Detect which cell encompasses the target text, then output its (x, y) center coordinate. 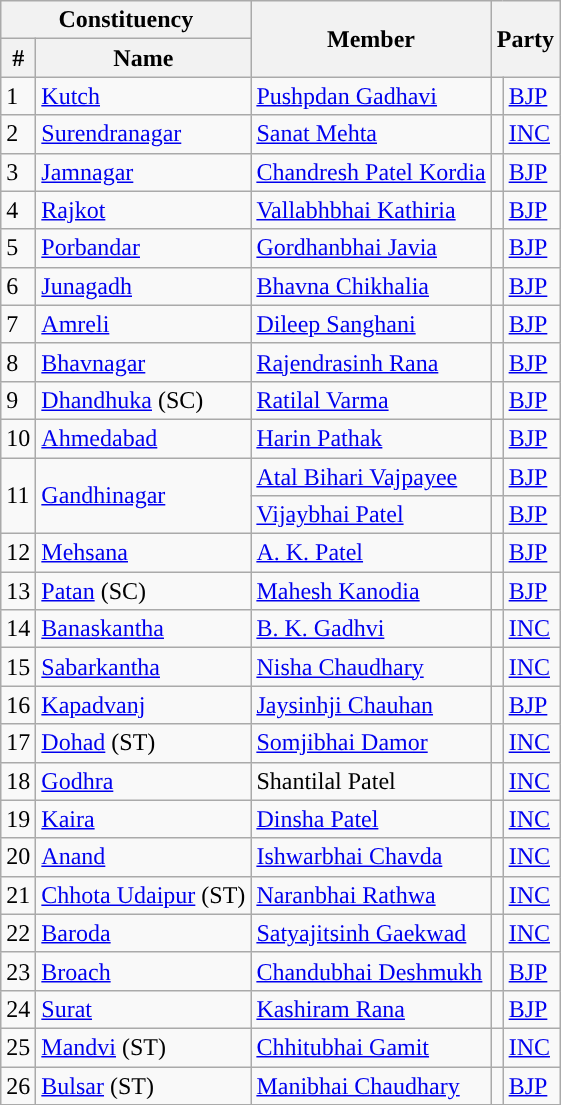
Bhavnagar (144, 362)
16 (18, 705)
Sanat Mehta (371, 134)
Surat (144, 1009)
Manibhai Chaudhary (371, 1085)
B. K. Gadhvi (371, 629)
1 (18, 96)
Party (525, 39)
22 (18, 933)
Chandresh Patel Kordia (371, 172)
Constituency (126, 20)
Pushpdan Gadhavi (371, 96)
Member (371, 39)
20 (18, 857)
Rajendrasinh Rana (371, 362)
Dileep Sanghani (371, 324)
Chandubhai Deshmukh (371, 971)
21 (18, 895)
Godhra (144, 781)
17 (18, 743)
9 (18, 400)
Gordhanbhai Javia (371, 248)
Kaira (144, 819)
19 (18, 819)
18 (18, 781)
Banaskantha (144, 629)
Jaysinhji Chauhan (371, 705)
Dohad (ST) (144, 743)
Amreli (144, 324)
Baroda (144, 933)
Name (144, 58)
Mehsana (144, 553)
Chhitubhai Gamit (371, 1047)
Dhandhuka (SC) (144, 400)
15 (18, 667)
Shantilal Patel (371, 781)
14 (18, 629)
10 (18, 438)
2 (18, 134)
Anand (144, 857)
Surendranagar (144, 134)
Rajkot (144, 210)
Atal Bihari Vajpayee (371, 477)
Somjibhai Damor (371, 743)
12 (18, 553)
Jamnagar (144, 172)
Broach (144, 971)
Ishwarbhai Chavda (371, 857)
Ratilal Varma (371, 400)
Porbandar (144, 248)
Kutch (144, 96)
13 (18, 591)
A. K. Patel (371, 553)
4 (18, 210)
Sabarkantha (144, 667)
Junagadh (144, 286)
25 (18, 1047)
Chhota Udaipur (ST) (144, 895)
Naranbhai Rathwa (371, 895)
24 (18, 1009)
Kapadvanj (144, 705)
11 (18, 496)
Bulsar (ST) (144, 1085)
Vijaybhai Patel (371, 515)
26 (18, 1085)
Kashiram Rana (371, 1009)
Patan (SC) (144, 591)
Harin Pathak (371, 438)
Bhavna Chikhalia (371, 286)
Satyajitsinh Gaekwad (371, 933)
23 (18, 971)
3 (18, 172)
Mandvi (ST) (144, 1047)
Ahmedabad (144, 438)
Nisha Chaudhary (371, 667)
8 (18, 362)
5 (18, 248)
Dinsha Patel (371, 819)
Mahesh Kanodia (371, 591)
7 (18, 324)
6 (18, 286)
Gandhinagar (144, 496)
Vallabhbhai Kathiria (371, 210)
# (18, 58)
